Capture the cell that displays the provided text and extract its [X, Y] central coordinate. 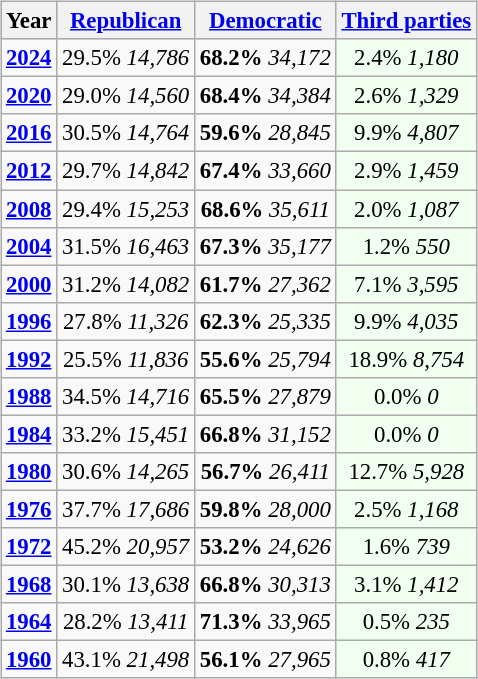
53.2% 24,626 [266, 547]
61.7% 27,362 [266, 284]
2000 [29, 284]
43.1% 21,498 [126, 660]
33.2% 15,451 [126, 434]
1968 [29, 584]
1972 [29, 547]
67.4% 33,660 [266, 171]
2020 [29, 96]
2008 [29, 209]
68.4% 34,384 [266, 96]
1980 [29, 472]
30.5% 14,764 [126, 133]
1.6% 739 [406, 547]
0.5% 235 [406, 622]
68.2% 34,172 [266, 58]
31.2% 14,082 [126, 284]
29.0% 14,560 [126, 96]
3.1% 1,412 [406, 584]
2004 [29, 246]
1960 [29, 660]
55.6% 25,794 [266, 359]
29.7% 14,842 [126, 171]
59.6% 28,845 [266, 133]
31.5% 16,463 [126, 246]
30.6% 14,265 [126, 472]
Democratic [266, 21]
2.0% 1,087 [406, 209]
1976 [29, 509]
27.8% 11,326 [126, 321]
0.8% 417 [406, 660]
Third parties [406, 21]
1988 [29, 396]
25.5% 11,836 [126, 359]
2.9% 1,459 [406, 171]
67.3% 35,177 [266, 246]
62.3% 25,335 [266, 321]
2.4% 1,180 [406, 58]
29.5% 14,786 [126, 58]
12.7% 5,928 [406, 472]
30.1% 13,638 [126, 584]
2024 [29, 58]
2012 [29, 171]
68.6% 35,611 [266, 209]
45.2% 20,957 [126, 547]
1992 [29, 359]
56.7% 26,411 [266, 472]
2.6% 1,329 [406, 96]
71.3% 33,965 [266, 622]
66.8% 31,152 [266, 434]
2.5% 1,168 [406, 509]
9.9% 4,035 [406, 321]
59.8% 28,000 [266, 509]
9.9% 4,807 [406, 133]
29.4% 15,253 [126, 209]
18.9% 8,754 [406, 359]
56.1% 27,965 [266, 660]
66.8% 30,313 [266, 584]
65.5% 27,879 [266, 396]
2016 [29, 133]
Republican [126, 21]
28.2% 13,411 [126, 622]
37.7% 17,686 [126, 509]
1984 [29, 434]
1964 [29, 622]
1996 [29, 321]
7.1% 3,595 [406, 284]
Year [29, 21]
34.5% 14,716 [126, 396]
1.2% 550 [406, 246]
